Identify which cell holds the provided text, then report its [X, Y] central coordinate. 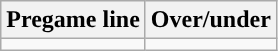
Over/under [210, 20]
Pregame line [74, 20]
